Return [x, y] of the center of cell containing provided text 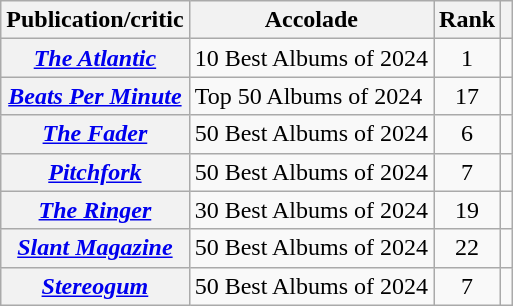
Pitchfork [95, 172]
Stereogum [95, 286]
22 [468, 248]
30 Best Albums of 2024 [311, 210]
Publication/critic [95, 20]
6 [468, 134]
The Atlantic [95, 58]
17 [468, 96]
Rank [468, 20]
Accolade [311, 20]
Slant Magazine [95, 248]
Top 50 Albums of 2024 [311, 96]
19 [468, 210]
1 [468, 58]
The Ringer [95, 210]
Beats Per Minute [95, 96]
The Fader [95, 134]
10 Best Albums of 2024 [311, 58]
